For the text-containing cell, return its midpoint in (X, Y) coordinate format. 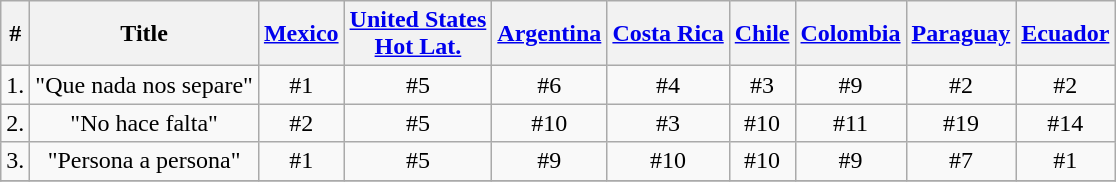
"Que nada nos separe" (144, 85)
3. (16, 161)
# (16, 34)
#11 (850, 123)
"Persona a persona" (144, 161)
Argentina (550, 34)
#7 (961, 161)
2. (16, 123)
#6 (550, 85)
Chile (762, 34)
1. (16, 85)
United StatesHot Lat. (418, 34)
Ecuador (1066, 34)
Costa Rica (668, 34)
#4 (668, 85)
Mexico (301, 34)
"No hace falta" (144, 123)
#14 (1066, 123)
#19 (961, 123)
Paraguay (961, 34)
Title (144, 34)
Colombia (850, 34)
